Scan for the cell matching the given text and deliver its (X, Y) coordinate at center. 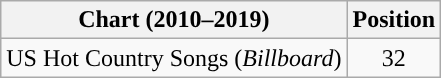
Position (394, 20)
US Hot Country Songs (Billboard) (174, 58)
Chart (2010–2019) (174, 20)
32 (394, 58)
